Search for the cell housing the specified text and yield its [X, Y] center coordinate. 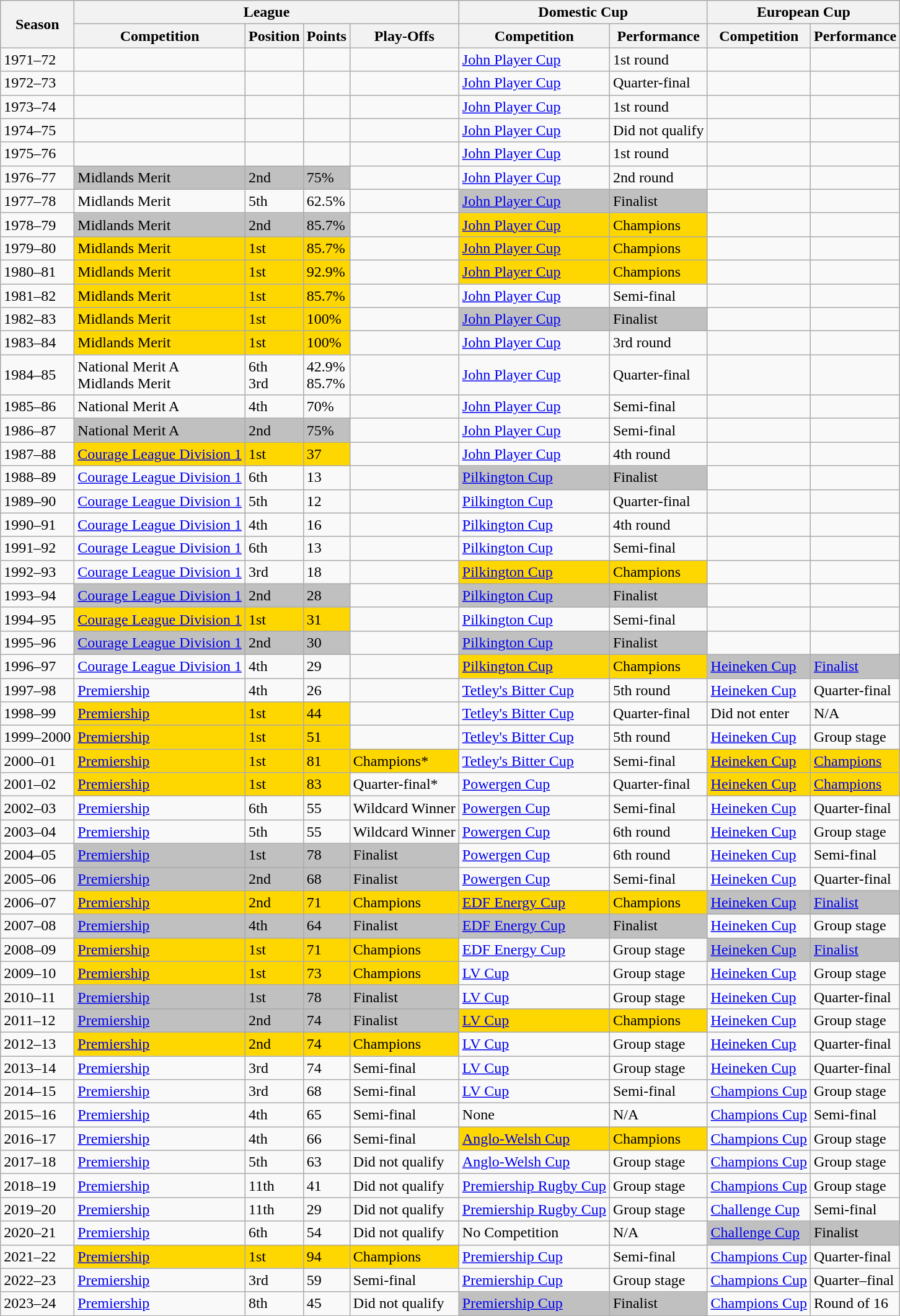
1989–90 [37, 501]
Position [274, 36]
Round of 16 [855, 1304]
1977–78 [37, 201]
65 [326, 1115]
Quarter–final [855, 1280]
2012–13 [37, 1044]
70% [326, 407]
1980–81 [37, 272]
1992–93 [37, 572]
2000–01 [37, 761]
2006–07 [37, 902]
1983–84 [37, 343]
54 [326, 1233]
Domestic Cup [583, 12]
1985–86 [37, 407]
16 [326, 525]
2009–10 [37, 973]
2019–20 [37, 1209]
1973–74 [37, 107]
Season [37, 24]
2017–18 [37, 1162]
42.9% 85.7% [326, 375]
18 [326, 572]
2010–11 [37, 997]
1999–2000 [37, 737]
1998–99 [37, 714]
12 [326, 501]
2016–17 [37, 1139]
51 [326, 737]
26 [326, 690]
1995–96 [37, 642]
63 [326, 1162]
2022–23 [37, 1280]
2015–16 [37, 1115]
2nd round [658, 177]
37 [326, 454]
2008–09 [37, 949]
1981–82 [37, 296]
94 [326, 1256]
2023–24 [37, 1304]
2014–15 [37, 1091]
1975–76 [37, 154]
6th 3rd [274, 375]
1994–95 [37, 619]
Points [326, 36]
Quarter-final* [404, 785]
1984–85 [37, 375]
Champions* [404, 761]
1996–97 [37, 666]
1997–98 [37, 690]
European Cup [803, 12]
2003–04 [37, 832]
2011–12 [37, 1020]
1979–80 [37, 248]
73 [326, 973]
31 [326, 619]
2020–21 [37, 1233]
81 [326, 761]
1993–94 [37, 595]
30 [326, 642]
Play-Offs [404, 36]
45 [326, 1304]
2007–08 [37, 926]
2005–06 [37, 879]
League [267, 12]
8th [274, 1304]
1976–77 [37, 177]
44 [326, 714]
1972–73 [37, 83]
1988–89 [37, 478]
1982–83 [37, 319]
2001–02 [37, 785]
83 [326, 785]
64 [326, 926]
1987–88 [37, 454]
1986–87 [37, 430]
1971–72 [37, 60]
92.9% [326, 272]
2002–03 [37, 808]
1990–91 [37, 525]
2021–22 [37, 1256]
Did not enter [759, 714]
2013–14 [37, 1067]
1978–79 [37, 225]
1974–75 [37, 130]
1991–92 [37, 548]
66 [326, 1139]
3rd round [658, 343]
41 [326, 1186]
No Competition [534, 1233]
National Merit A Midlands Merit [160, 375]
62.5% [326, 201]
59 [326, 1280]
2018–19 [37, 1186]
2004–05 [37, 855]
28 [326, 595]
None [534, 1115]
